For the text-containing cell, return its midpoint in [x, y] coordinate format. 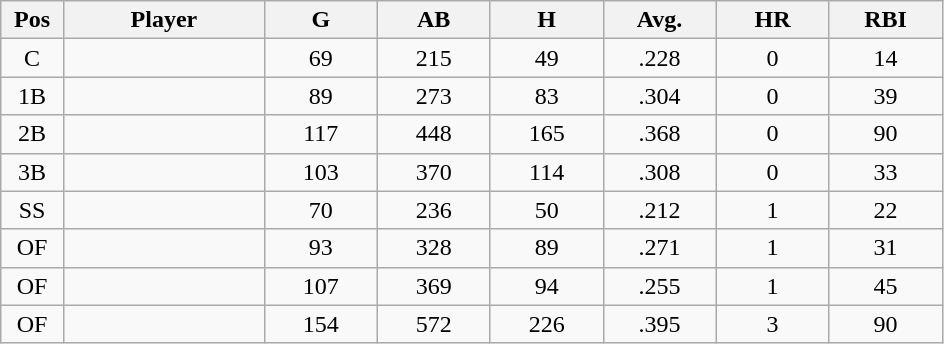
H [546, 20]
Pos [32, 20]
572 [434, 324]
14 [886, 58]
3 [772, 324]
117 [320, 134]
94 [546, 286]
SS [32, 210]
69 [320, 58]
107 [320, 286]
.308 [660, 172]
.368 [660, 134]
226 [546, 324]
.228 [660, 58]
1B [32, 96]
328 [434, 248]
273 [434, 96]
AB [434, 20]
165 [546, 134]
.271 [660, 248]
HR [772, 20]
3B [32, 172]
93 [320, 248]
.304 [660, 96]
83 [546, 96]
2B [32, 134]
448 [434, 134]
154 [320, 324]
22 [886, 210]
G [320, 20]
236 [434, 210]
50 [546, 210]
.255 [660, 286]
103 [320, 172]
Avg. [660, 20]
45 [886, 286]
31 [886, 248]
49 [546, 58]
70 [320, 210]
370 [434, 172]
33 [886, 172]
C [32, 58]
114 [546, 172]
215 [434, 58]
369 [434, 286]
.395 [660, 324]
39 [886, 96]
RBI [886, 20]
Player [164, 20]
.212 [660, 210]
